Find where the given text appears and provide that cell's center as (x, y) coordinate. 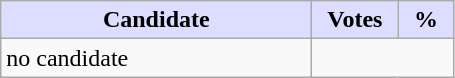
Candidate (156, 20)
% (426, 20)
no candidate (156, 58)
Votes (355, 20)
